Output the [x, y] coordinate of the center of the cell containing the given text.  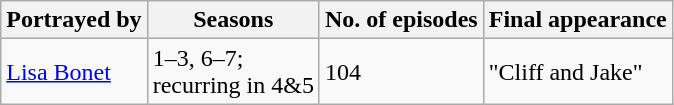
Lisa Bonet [74, 72]
Seasons [233, 20]
"Cliff and Jake" [578, 72]
Portrayed by [74, 20]
Final appearance [578, 20]
No. of episodes [401, 20]
1–3, 6–7;recurring in 4&5 [233, 72]
104 [401, 72]
